For the text-containing cell, return its midpoint in (X, Y) coordinate format. 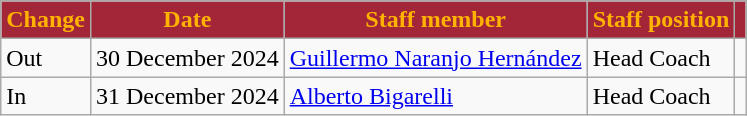
Staff member (436, 20)
Change (46, 20)
Guillermo Naranjo Hernández (436, 58)
In (46, 96)
Staff position (661, 20)
Out (46, 58)
30 December 2024 (187, 58)
Date (187, 20)
31 December 2024 (187, 96)
Alberto Bigarelli (436, 96)
